For the text-containing cell, return its midpoint in (X, Y) coordinate format. 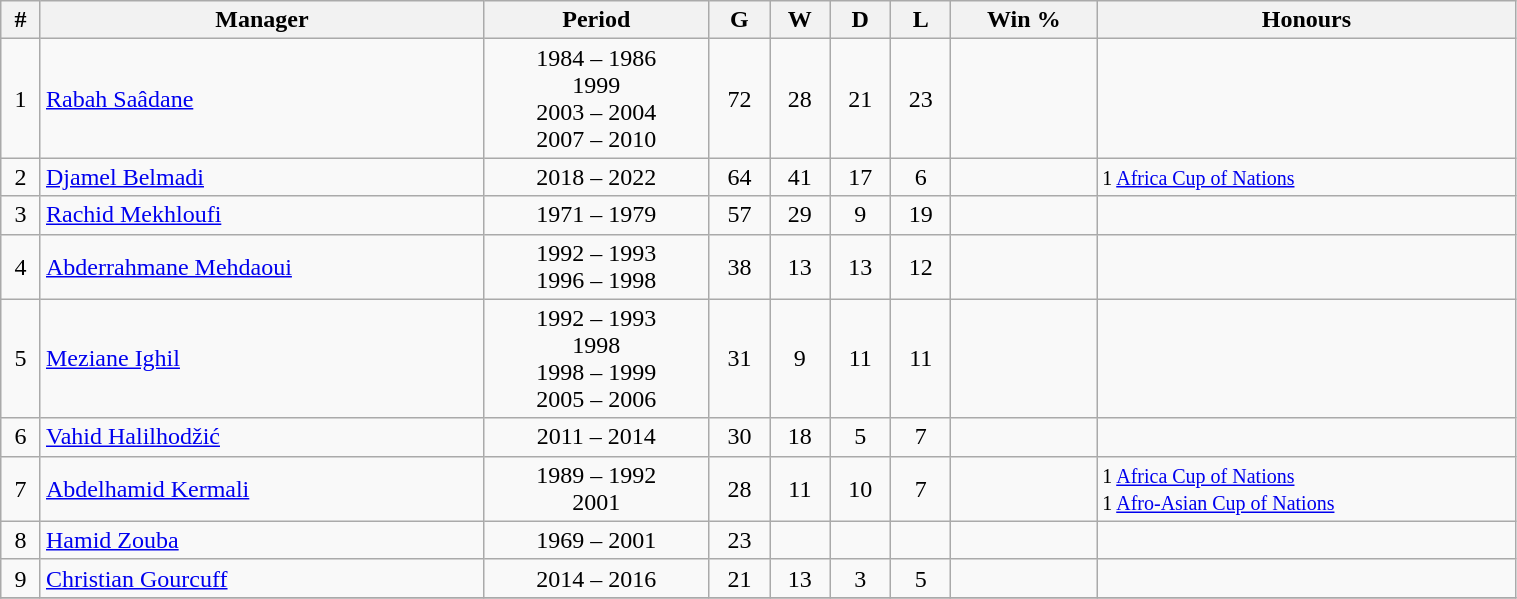
Djamel Belmadi (262, 177)
41 (800, 177)
2 (21, 177)
1992 – 199319981998 – 19992005 – 2006 (596, 358)
Abdelhamid Kermali (262, 488)
Honours (1306, 20)
L (920, 20)
1984 – 198619992003 – 20042007 – 2010 (596, 98)
2018 – 2022 (596, 177)
Rachid Mekhloufi (262, 215)
Rabah Saâdane (262, 98)
Meziane Ighil (262, 358)
1 (21, 98)
Abderrahmane Mehdaoui (262, 266)
Period (596, 20)
30 (739, 437)
57 (739, 215)
18 (800, 437)
2011 – 2014 (596, 437)
Win % (1024, 20)
1989 – 19922001 (596, 488)
1992 – 19931996 – 1998 (596, 266)
64 (739, 177)
Manager (262, 20)
72 (739, 98)
2014 – 2016 (596, 578)
W (800, 20)
19 (920, 215)
17 (860, 177)
8 (21, 540)
38 (739, 266)
# (21, 20)
Hamid Zouba (262, 540)
4 (21, 266)
10 (860, 488)
D (860, 20)
12 (920, 266)
29 (800, 215)
1 Africa Cup of Nations 1 Afro-Asian Cup of Nations (1306, 488)
G (739, 20)
1 Africa Cup of Nations (1306, 177)
1969 – 2001 (596, 540)
Vahid Halilhodžić (262, 437)
1971 – 1979 (596, 215)
Christian Gourcuff (262, 578)
31 (739, 358)
